Return the (x, y) coordinate for the center point of the cell that contains the specified text.  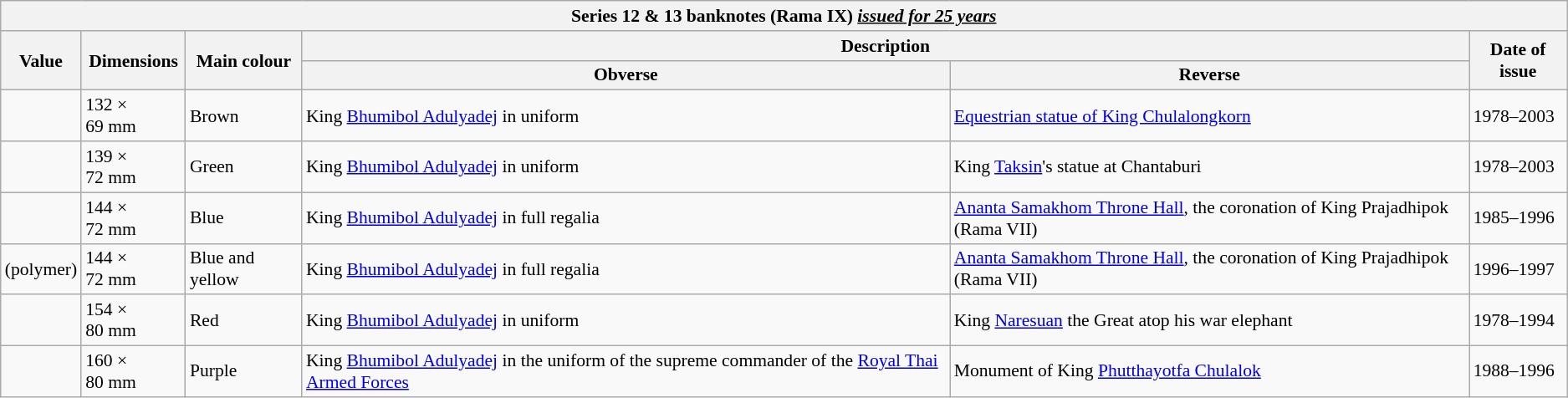
Dimensions (134, 60)
(polymer) (41, 269)
Blue (244, 217)
King Taksin's statue at Chantaburi (1209, 167)
Purple (244, 371)
Description (886, 46)
Obverse (626, 75)
Date of issue (1519, 60)
1978–1994 (1519, 321)
1988–1996 (1519, 371)
King Naresuan the Great atop his war elephant (1209, 321)
160 × 80 mm (134, 371)
Red (244, 321)
Monument of King Phutthayotfa Chulalok (1209, 371)
139 × 72 mm (134, 167)
Value (41, 60)
Green (244, 167)
King Bhumibol Adulyadej in the uniform of the supreme commander of the Royal Thai Armed Forces (626, 371)
154 × 80 mm (134, 321)
Brown (244, 115)
1996–1997 (1519, 269)
132 × 69 mm (134, 115)
Equestrian statue of King Chulalongkorn (1209, 115)
1985–1996 (1519, 217)
Main colour (244, 60)
Series 12 & 13 banknotes (Rama IX) issued for 25 years (784, 16)
Blue and yellow (244, 269)
Reverse (1209, 75)
